From the cell containing the given text, extract its center point as [x, y] coordinate. 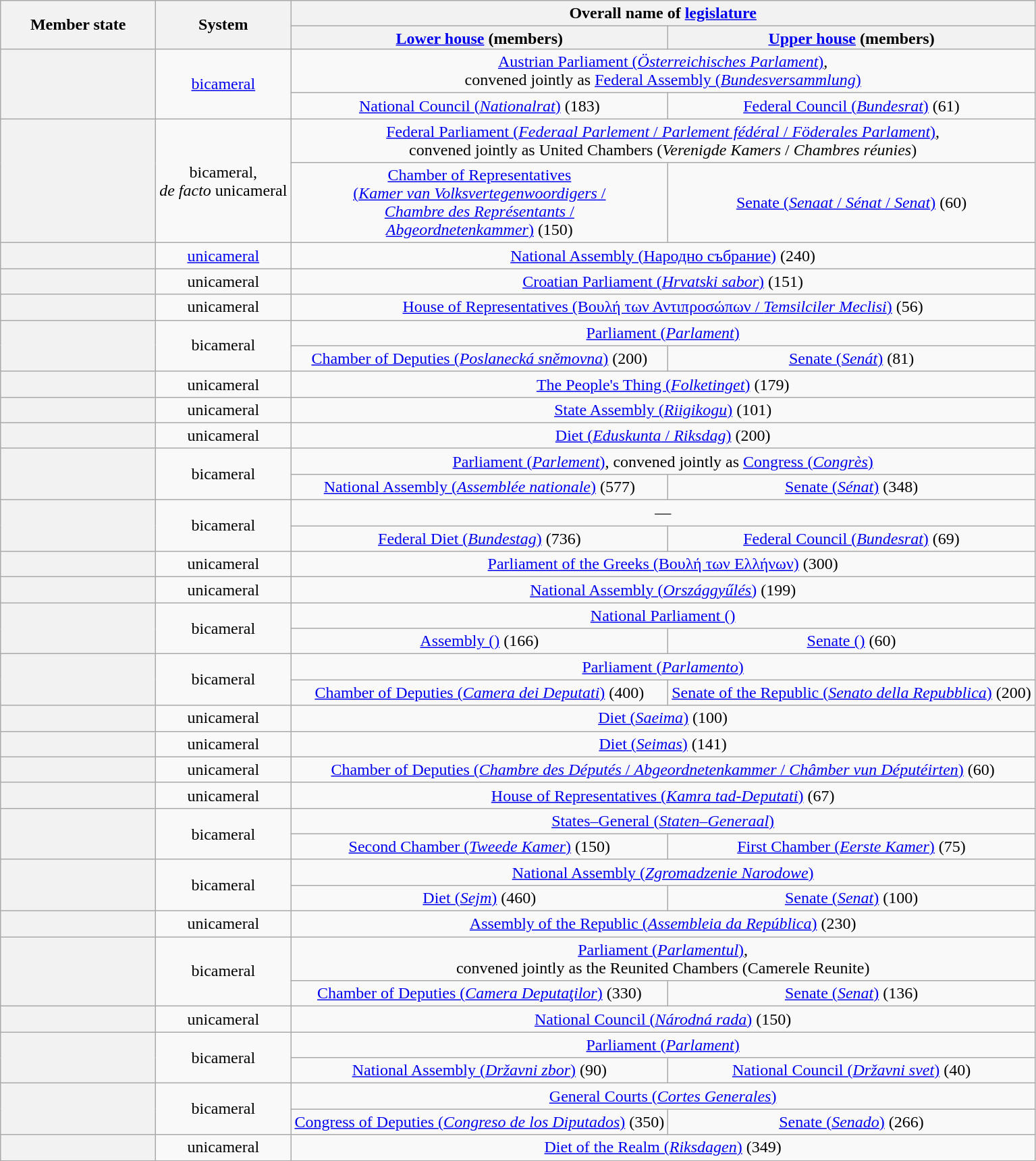
National Parliament () [663, 616]
Senate (Senaat / Sénat / Senat) (60) [852, 202]
National Council (Národná rada) (150) [663, 1019]
Chamber of Representatives(Kamer van Volksvertegenwoordigers /Chambre des Représentants /Abgeordnetenkammer) (150) [479, 202]
Overall name of legislature [663, 13]
Parliament (Parlamentul),convened jointly as the Reunited Chambers (Camerele Reunite) [663, 959]
Federal Diet (Bundestag) (736) [479, 539]
Congress of Deputies (Congreso de los Diputados) (350) [479, 1122]
Diet (Eduskunta / Riksdag) (200) [663, 435]
Chamber of Deputies (Poslanecká sněmovna) (200) [479, 358]
National Assembly (Országgyűlés) (199) [663, 590]
— [663, 513]
Member state [78, 25]
Parliament (Parlement), convened jointly as Congress (Congrès) [663, 461]
Senate (Senát) (81) [852, 358]
National Assembly (Državni zbor) (90) [479, 1071]
Chamber of Deputies (Chambre des Députés / Abgeordnetenkammer / Châmber vun Députéirten) (60) [663, 769]
National Assembly (Zgromadzenie Narodowe) [663, 872]
Diet (Sejm) (460) [479, 898]
Upper house (members) [852, 38]
Croatian Parliament (Hrvatski sabor) (151) [663, 281]
Parliament of the Greeks (Βουλή των Ελλήνων) (300) [663, 564]
Chamber of Deputies (Camera dei Deputati) (400) [479, 693]
Federal Council (Bundesrat) (61) [852, 106]
General Courts (Cortes Generales) [663, 1096]
Assembly of the Republic (Assembleia da República) (230) [663, 924]
National Council (Državni svet) (40) [852, 1071]
Diet (Saeima) (100) [663, 718]
First Chamber (Eerste Kamer) (75) [852, 846]
System [223, 25]
Assembly () (166) [479, 641]
bicameral,de facto unicameral [223, 181]
House of Representatives (Βουλή των Αντιπροσώπων / Temsilciler Meclisi) (56) [663, 307]
Senate (Senado) (266) [852, 1122]
State Assembly (Riigikogu) (101) [663, 410]
Second Chamber (Tweede Kamer) (150) [479, 846]
Diet (Seimas) (141) [663, 744]
Senate of the Republic (Senato della Repubblica) (200) [852, 693]
National Council (Nationalrat) (183) [479, 106]
Senate (Senat) (136) [852, 994]
National Assembly (Народно събрание) (240) [663, 256]
States–General (Staten–Generaal) [663, 821]
Senate () (60) [852, 641]
Senate (Senat) (100) [852, 898]
National Assembly (Assemblée nationale) (577) [479, 487]
House of Representatives (Kamra tad-Deputati) (67) [663, 795]
The People's Thing (Folketinget) (179) [663, 384]
Diet of the Realm (Riksdagen) (349) [663, 1147]
Senate (Sénat) (348) [852, 487]
Austrian Parliament (Österreichisches Parlament),convened jointly as Federal Assembly (Bundesversammlung) [663, 72]
Parliament (Parlamento) [663, 667]
Federal Council (Bundesrat) (69) [852, 539]
Lower house (members) [479, 38]
Chamber of Deputies (Camera Deputaţilor) (330) [479, 994]
